From the cell containing the given text, extract its center point as (X, Y) coordinate. 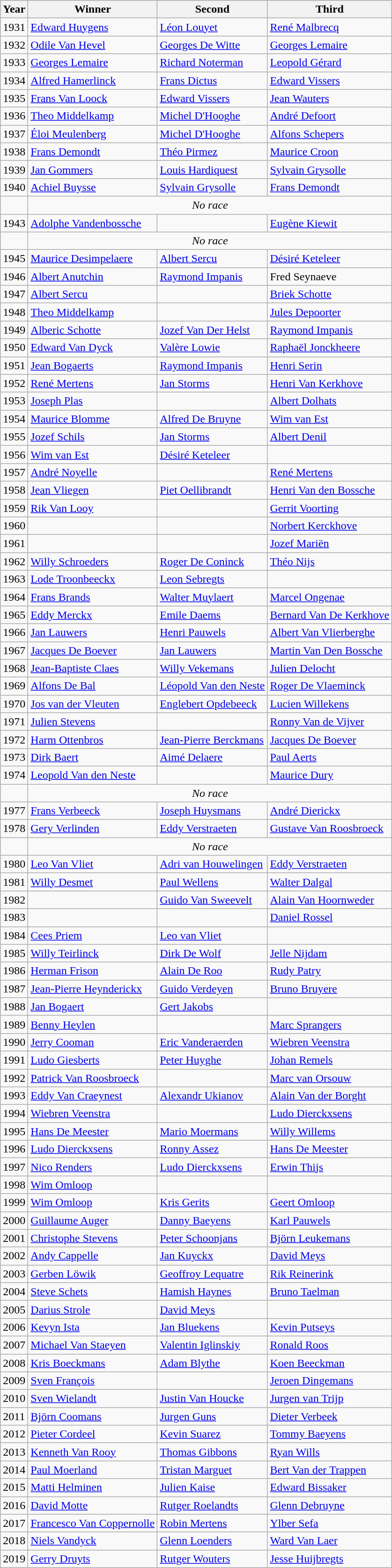
Jean-Pierre Berckmans (213, 739)
Gustave Van Roosbroeck (330, 829)
Andy Cappelle (93, 1256)
Henri Pauwels (213, 633)
Jean-Baptiste Claes (93, 668)
Julien Delocht (330, 668)
Georges De Witte (213, 45)
Albert Dolhats (330, 401)
1963 (14, 579)
René Malbrecq (330, 27)
2010 (14, 1399)
Eugène Kiewit (330, 223)
1997 (14, 1167)
Henri Serin (330, 365)
Adolphe Vandenbossche (93, 223)
2011 (14, 1416)
Maurice Dury (330, 775)
Maurice Croon (330, 152)
Ylber Sefa (330, 1523)
Niels Vandyck (93, 1541)
Jules Depoorter (330, 312)
1982 (14, 900)
1984 (14, 935)
Harm Ottenbros (93, 739)
2003 (14, 1274)
1990 (14, 1042)
1948 (14, 312)
Willy Desmet (93, 882)
1971 (14, 722)
Pieter Cordeel (93, 1434)
1983 (14, 918)
Jurgen Guns (213, 1416)
Paul Moerland (93, 1470)
Alfred Hamerlinck (93, 80)
Kevyn Ista (93, 1327)
Jean Wauters (330, 98)
Year (14, 9)
1969 (14, 686)
Eddy Van Craeynest (93, 1096)
Gerben Löwik (93, 1274)
2018 (14, 1541)
1934 (14, 80)
Maurice Blomme (93, 419)
Rik Reinerink (330, 1274)
1957 (14, 472)
Joseph Huysmans (213, 811)
2008 (14, 1363)
Daniel Rossel (330, 918)
Martin Van Den Bossche (330, 650)
Piet Oellibrandt (213, 490)
Frans Van Loock (93, 98)
Leopold Van den Neste (93, 775)
Leon Sebregts (213, 579)
Bert Van der Trappen (330, 1470)
Benny Heylen (93, 1024)
1973 (14, 757)
Glenn Loenders (213, 1541)
1931 (14, 27)
1996 (14, 1149)
Alfred De Bruyne (213, 419)
Marcel Ongenae (330, 597)
2019 (14, 1559)
Peter Schoonjans (213, 1238)
Third (330, 9)
Ronny Assez (213, 1149)
1980 (14, 864)
Bruno Bruyere (330, 989)
Julien Stevens (93, 722)
1950 (14, 348)
1961 (14, 544)
Michael Van Staeyen (93, 1345)
1972 (14, 739)
Roger De Vlaeminck (330, 686)
Valère Lowie (213, 348)
1974 (14, 775)
Cees Priem (93, 935)
2012 (14, 1434)
1966 (14, 633)
1937 (14, 134)
1935 (14, 98)
Patrick Van Roosbroeck (93, 1078)
André Defoort (330, 116)
Julien Kaise (213, 1488)
Henri Van den Bossche (330, 490)
Jean Bogaerts (93, 365)
André Noyelle (93, 472)
Lucien Willekens (330, 704)
Englebert Opdebeeck (213, 704)
Théo Nijs (330, 562)
Ward Van Laer (330, 1541)
Éloi Meulenberg (93, 134)
1994 (14, 1114)
1958 (14, 490)
Walter Dalgal (330, 882)
Jeroen Dingemans (330, 1381)
1987 (14, 989)
1951 (14, 365)
Lode Troonbeeckx (93, 579)
Emile Daems (213, 615)
Leo van Vliet (213, 935)
1986 (14, 971)
Rik Van Looy (93, 508)
1993 (14, 1096)
2002 (14, 1256)
Valentin Iglinskiy (213, 1345)
1985 (14, 953)
Ludo Giesberts (93, 1060)
Norbert Kerckhove (330, 526)
Jerry Cooman (93, 1042)
Christophe Stevens (93, 1238)
Erwin Thijs (330, 1167)
Geoffroy Lequatre (213, 1274)
Leopold Gérard (330, 63)
Gery Verlinden (93, 829)
Ronny Van de Vijver (330, 722)
Jelle Nijdam (330, 953)
Raphaël Jonckheere (330, 348)
2015 (14, 1488)
Walter Muylaert (213, 597)
Paul Wellens (213, 882)
Théo Pirmez (213, 152)
Roger De Coninck (213, 562)
Thomas Gibbons (213, 1452)
1955 (14, 437)
Léon Louyet (213, 27)
Jan Bogaert (93, 1006)
Marc Sprangers (330, 1024)
2000 (14, 1220)
1947 (14, 294)
Willy Schroeders (93, 562)
Alberic Schotte (93, 330)
Edward Huygens (93, 27)
Adam Blythe (213, 1363)
1988 (14, 1006)
Tommy Baeyens (330, 1434)
Fred Seynaeve (330, 277)
Bruno Taelman (330, 1291)
Justin Van Houcke (213, 1399)
Leo Van Vliet (93, 864)
Frans Verbeeck (93, 811)
Glenn Debruyne (330, 1505)
Marc van Orsouw (330, 1078)
1964 (14, 597)
1989 (14, 1024)
1936 (14, 116)
Edward Bissaker (330, 1488)
Gert Jakobs (213, 1006)
Alexandr Ukianov (213, 1096)
Albert Van Vlierberghe (330, 633)
1939 (14, 169)
Ronald Roos (330, 1345)
Dieter Verbeek (330, 1416)
1967 (14, 650)
Kris Gerits (213, 1203)
1999 (14, 1203)
Karl Pauwels (330, 1220)
Guido Van Sweevelt (213, 900)
Maurice Desimpelaere (93, 259)
1981 (14, 882)
1959 (14, 508)
Eddy Merckx (93, 615)
Darius Strole (93, 1309)
Matti Helminen (93, 1488)
1938 (14, 152)
Dirk Baert (93, 757)
2001 (14, 1238)
Guillaume Auger (93, 1220)
2005 (14, 1309)
Rutger Roelandts (213, 1505)
1968 (14, 668)
1960 (14, 526)
Kenneth Van Rooy (93, 1452)
Steve Schets (93, 1291)
Guido Verdeyen (213, 989)
Peter Huyghe (213, 1060)
1977 (14, 811)
Jan Kuyckx (213, 1256)
Danny Baeyens (213, 1220)
Gerrit Voorting (330, 508)
Alain De Roo (213, 971)
1965 (14, 615)
Gerry Druyts (93, 1559)
Alain Van der Borght (330, 1096)
Briek Schotte (330, 294)
1995 (14, 1131)
Louis Hardiquest (213, 169)
Henri Van Kerkhove (330, 383)
Björn Leukemans (330, 1238)
Winner (93, 9)
Second (213, 9)
Odile Van Hevel (93, 45)
André Dierickx (330, 811)
Jurgen van Trijp (330, 1399)
1956 (14, 454)
1954 (14, 419)
2016 (14, 1505)
Rudy Patry (330, 971)
Adri van Houwelingen (213, 864)
1962 (14, 562)
1945 (14, 259)
Rutger Wouters (213, 1559)
Ryan Wills (330, 1452)
Sven Wielandt (93, 1399)
Willy Willems (330, 1131)
Björn Coomans (93, 1416)
Richard Noterman (213, 63)
Jozef Schils (93, 437)
Koen Beeckman (330, 1363)
Frans Dictus (213, 80)
2013 (14, 1452)
1953 (14, 401)
Robin Mertens (213, 1523)
2009 (14, 1381)
Aimé Delaere (213, 757)
Edward Van Dyck (93, 348)
Kevin Putseys (330, 1327)
Herman Frison (93, 971)
Achiel Buysse (93, 187)
1991 (14, 1060)
Nico Renders (93, 1167)
Dirk De Wolf (213, 953)
Frans Brands (93, 597)
Kris Boeckmans (93, 1363)
Jozef Van Der Helst (213, 330)
1970 (14, 704)
2017 (14, 1523)
Tristan Marguet (213, 1470)
Jan Gommers (93, 169)
David Motte (93, 1505)
Francesco Van Coppernolle (93, 1523)
Albert Anutchin (93, 277)
Léopold Van den Neste (213, 686)
2004 (14, 1291)
Sven François (93, 1381)
Geert Omloop (330, 1203)
Alfons De Bal (93, 686)
1949 (14, 330)
1932 (14, 45)
Willy Teirlinck (93, 953)
Jan Bluekens (213, 1327)
1940 (14, 187)
Albert Denil (330, 437)
2014 (14, 1470)
1946 (14, 277)
Joseph Plas (93, 401)
1992 (14, 1078)
Jean Vliegen (93, 490)
Mario Moermans (213, 1131)
1952 (14, 383)
2007 (14, 1345)
Hamish Haynes (213, 1291)
Alfons Schepers (330, 134)
Johan Remels (330, 1060)
1943 (14, 223)
Bernard Van De Kerkhove (330, 615)
Eric Vanderaerden (213, 1042)
Willy Vekemans (213, 668)
Paul Aerts (330, 757)
Jean-Pierre Heynderickx (93, 989)
1933 (14, 63)
Alain Van Hoornweder (330, 900)
Kevin Suarez (213, 1434)
Jozef Mariën (330, 544)
Jos van der Vleuten (93, 704)
1978 (14, 829)
Jesse Huijbregts (330, 1559)
2006 (14, 1327)
1998 (14, 1185)
